Extract the [x, y] coordinate from the center of the cell holding the provided text.  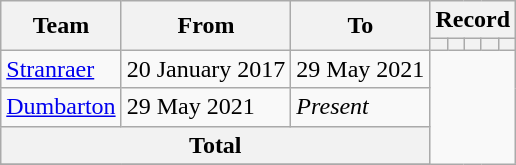
Stranraer [61, 69]
From [206, 26]
To [360, 26]
Present [360, 107]
Dumbarton [61, 107]
20 January 2017 [206, 69]
Total [216, 145]
Record [473, 20]
Team [61, 26]
